Find where the given text appears and provide that cell's center as (X, Y) coordinate. 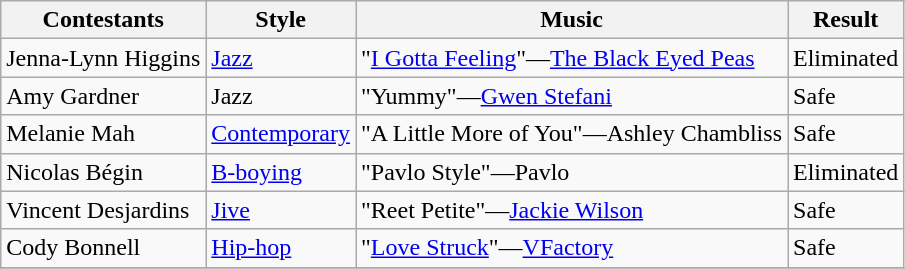
"Pavlo Style"—Pavlo (572, 172)
Nicolas Bégin (104, 172)
"Love Struck"—VFactory (572, 248)
Melanie Mah (104, 134)
Style (281, 20)
Amy Gardner (104, 96)
Cody Bonnell (104, 248)
"Reet Petite"—Jackie Wilson (572, 210)
Vincent Desjardins (104, 210)
Jenna-Lynn Higgins (104, 58)
Contestants (104, 20)
Hip-hop (281, 248)
B-boying (281, 172)
"I Gotta Feeling"—The Black Eyed Peas (572, 58)
Music (572, 20)
"Yummy"—Gwen Stefani (572, 96)
Jive (281, 210)
Contemporary (281, 134)
"A Little More of You"—Ashley Chambliss (572, 134)
Result (846, 20)
